Pinpoint the cell where the given text exists, returning its (x, y) midpoint coordinate. 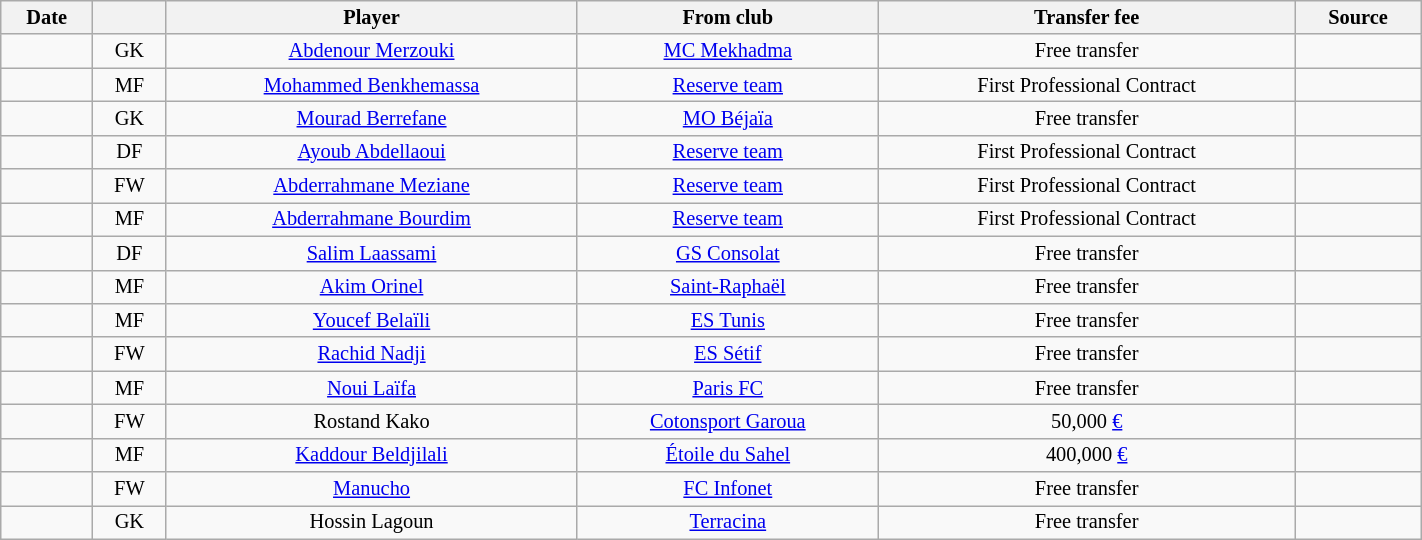
From club (728, 17)
Hossin Lagoun (372, 522)
GS Consolat (728, 253)
Terracina (728, 522)
Abderrahmane Bourdim (372, 219)
Étoile du Sahel (728, 455)
Abdenour Merzouki (372, 51)
50,000 € (1087, 421)
Manucho (372, 489)
Ayoub Abdellaoui (372, 152)
Cotonsport Garoua (728, 421)
Saint-Raphaël (728, 287)
Paris FC (728, 388)
Source (1358, 17)
Rachid Nadji (372, 354)
400,000 € (1087, 455)
FC Infonet (728, 489)
Rostand Kako (372, 421)
MC Mekhadma (728, 51)
Akim Orinel (372, 287)
Salim Laassami (372, 253)
Mourad Berrefane (372, 118)
Mohammed Benkhemassa (372, 85)
ES Tunis (728, 320)
Player (372, 17)
Kaddour Beldjilali (372, 455)
Date (47, 17)
Abderrahmane Meziane (372, 186)
MO Béjaïa (728, 118)
Noui Laïfa (372, 388)
ES Sétif (728, 354)
Transfer fee (1087, 17)
Youcef Belaïli (372, 320)
